Find where the given text appears and provide that cell's center as [X, Y] coordinate. 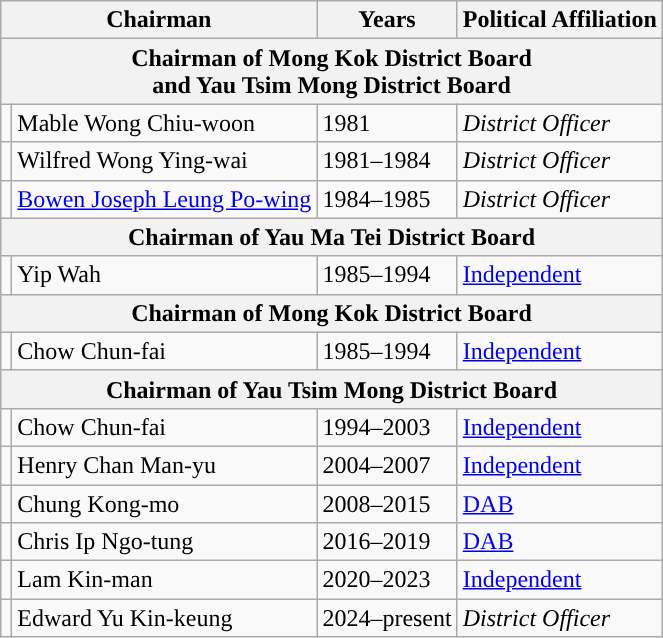
Lam Kin-man [164, 580]
Edward Yu Kin-keung [164, 618]
2016–2019 [387, 542]
2020–2023 [387, 580]
Chairman of Mong Kok District Board [332, 313]
2024–present [387, 618]
2008–2015 [387, 503]
1984–1985 [387, 199]
Mable Wong Chiu-woon [164, 123]
Chung Kong-mo [164, 503]
1981 [387, 123]
Chairman of Yau Tsim Mong District Board [332, 389]
Political Affiliation [560, 20]
Chris Ip Ngo-tung [164, 542]
1994–2003 [387, 427]
Chairman [159, 20]
1981–1984 [387, 161]
Yip Wah [164, 275]
Henry Chan Man-yu [164, 465]
Bowen Joseph Leung Po-wing [164, 199]
Years [387, 20]
2004–2007 [387, 465]
Chairman of Yau Ma Tei District Board [332, 237]
Chairman of Mong Kok District Boardand Yau Tsim Mong District Board [332, 72]
Wilfred Wong Ying-wai [164, 161]
